Scan for the cell matching the given text and deliver its [x, y] coordinate at center. 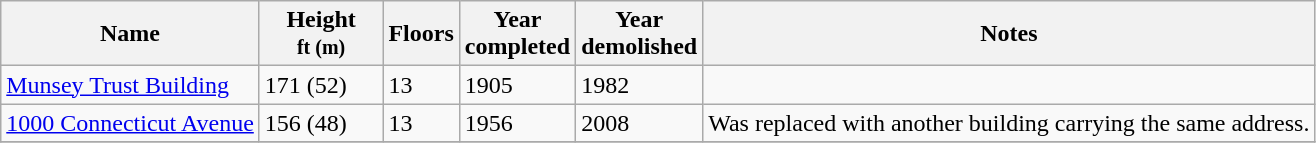
Heightft (m) [321, 34]
1000 Connecticut Avenue [130, 123]
156 (48) [321, 123]
Name [130, 34]
Notes [1009, 34]
2008 [640, 123]
Floors [421, 34]
171 (52) [321, 85]
Munsey Trust Building [130, 85]
Yearcompleted [517, 34]
Was replaced with another building carrying the same address. [1009, 123]
1956 [517, 123]
Yeardemolished [640, 34]
1905 [517, 85]
1982 [640, 85]
